Identify which cell holds the provided text, then report its [X, Y] central coordinate. 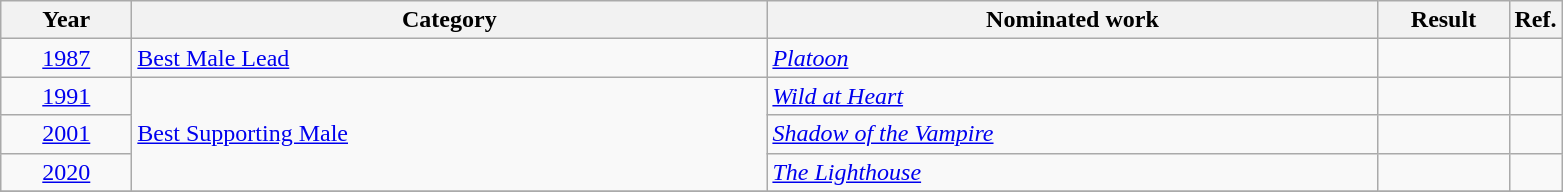
Year [66, 20]
The Lighthouse [1072, 172]
Shadow of the Vampire [1072, 134]
Ref. [1536, 20]
Result [1444, 20]
Best Male Lead [450, 58]
1987 [66, 58]
Nominated work [1072, 20]
Best Supporting Male [450, 134]
2020 [66, 172]
Category [450, 20]
Wild at Heart [1072, 96]
2001 [66, 134]
Platoon [1072, 58]
1991 [66, 96]
